Return (X, Y) of the center of cell containing provided text 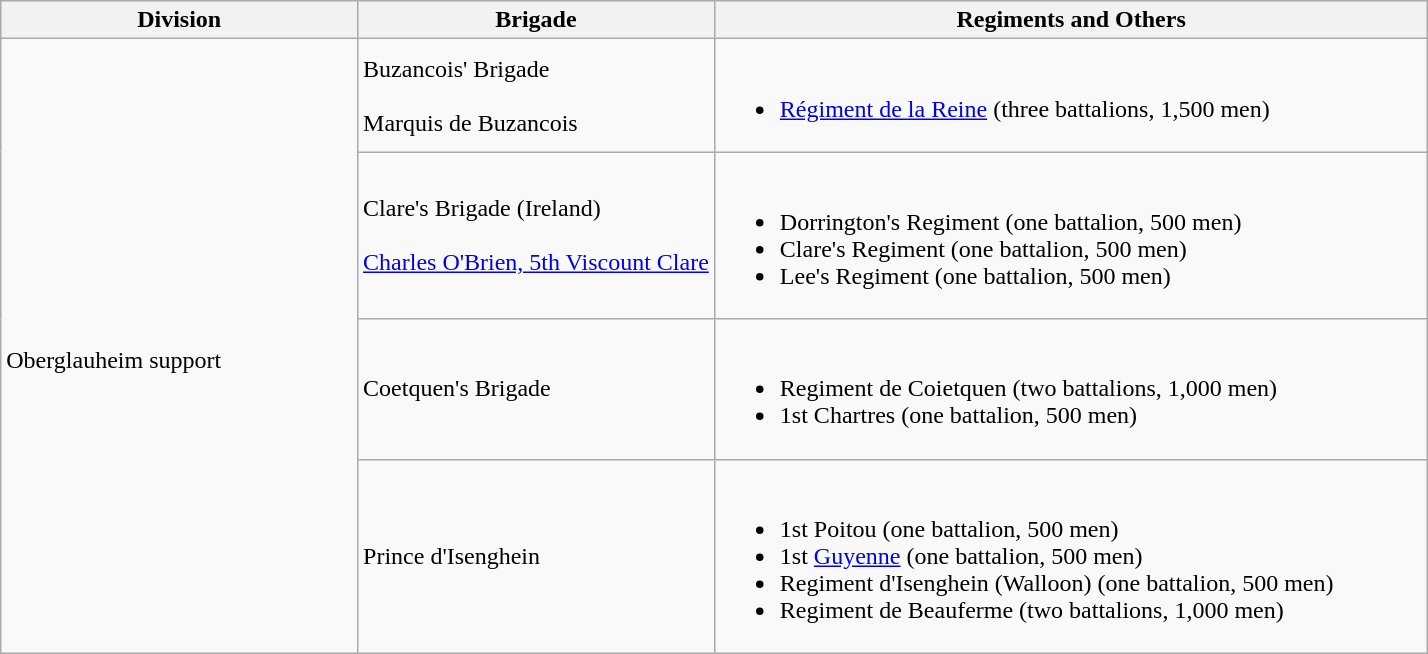
Buzancois' Brigade Marquis de Buzancois (536, 96)
Oberglauheim support (180, 346)
Brigade (536, 20)
Coetquen's Brigade (536, 389)
Dorrington's Regiment (one battalion, 500 men)Clare's Regiment (one battalion, 500 men)Lee's Regiment (one battalion, 500 men) (1071, 236)
Regiment de Coietquen (two battalions, 1,000 men)1st Chartres (one battalion, 500 men) (1071, 389)
Regiments and Others (1071, 20)
Clare's Brigade (Ireland) Charles O'Brien, 5th Viscount Clare (536, 236)
Division (180, 20)
Prince d'Isenghein (536, 556)
Régiment de la Reine (three battalions, 1,500 men) (1071, 96)
